Find where the given text appears and provide that cell's center as (x, y) coordinate. 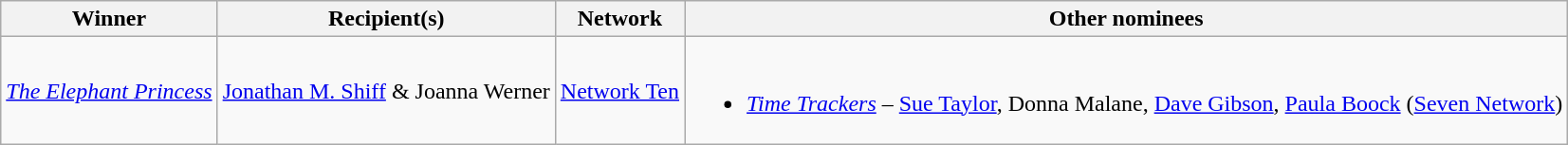
Other nominees (1127, 19)
The Elephant Princess (109, 91)
Jonathan M. Shiff & Joanna Werner (386, 91)
Network Ten (619, 91)
Time Trackers – Sue Taylor, Donna Malane, Dave Gibson, Paula Boock (Seven Network) (1127, 91)
Network (619, 19)
Recipient(s) (386, 19)
Winner (109, 19)
